Provide the (X, Y) coordinate of the cell's center where the given text is located.  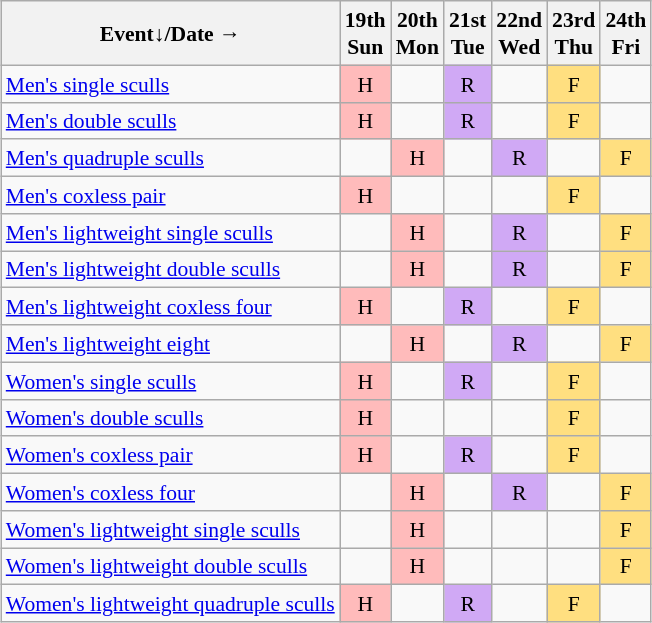
Men's lightweight eight (170, 344)
24thFri (626, 33)
Men's lightweight double sculls (170, 268)
Women's coxless four (170, 492)
Women's lightweight single sculls (170, 528)
Men's lightweight coxless four (170, 306)
Men's quadruple sculls (170, 158)
Women's single sculls (170, 380)
Women's lightweight quadruple sculls (170, 604)
Men's lightweight single sculls (170, 232)
Event↓/Date → (170, 33)
Men's coxless pair (170, 194)
Women's coxless pair (170, 454)
Men's single sculls (170, 84)
20thMon (418, 33)
23rdThu (574, 33)
21stTue (468, 33)
Men's double sculls (170, 120)
Women's lightweight double sculls (170, 566)
Women's double sculls (170, 418)
22ndWed (519, 33)
19thSun (366, 33)
